Search for the cell housing the specified text and yield its [X, Y] center coordinate. 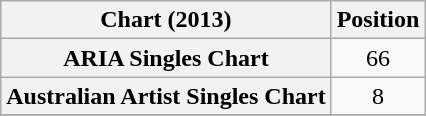
8 [378, 96]
Position [378, 20]
Australian Artist Singles Chart [166, 96]
ARIA Singles Chart [166, 58]
Chart (2013) [166, 20]
66 [378, 58]
